Return (x, y) of the center of cell containing provided text 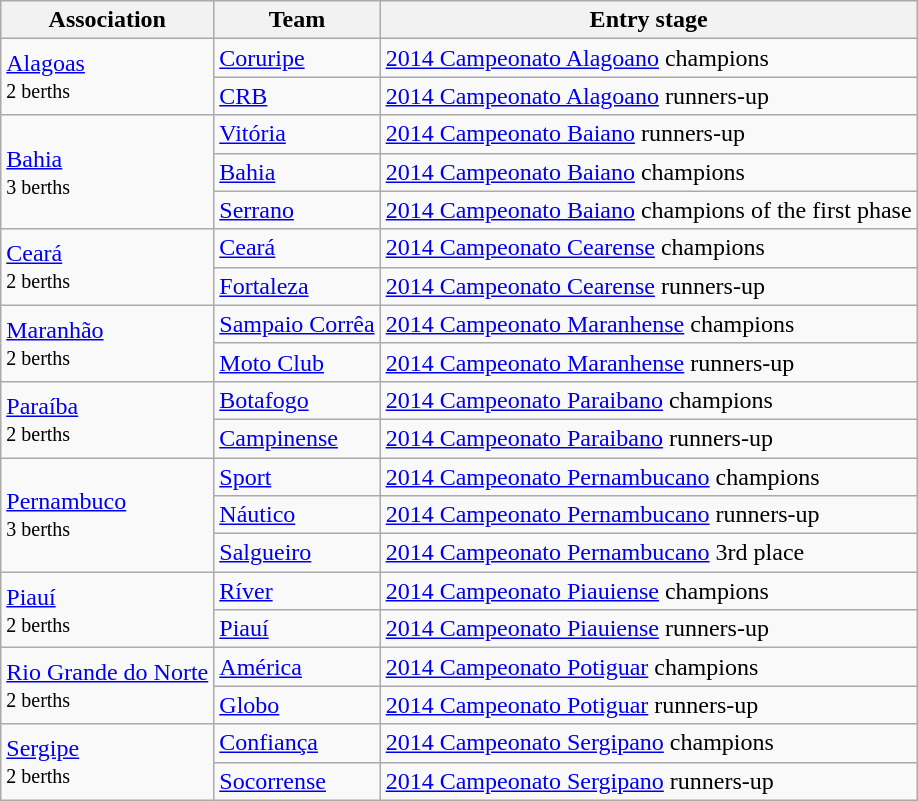
Maranhão2 berths (108, 343)
2014 Campeonato Potiguar runners-up (648, 705)
2014 Campeonato Sergipano runners-up (648, 781)
2014 Campeonato Baiano champions (648, 172)
Sampaio Corrêa (297, 324)
Globo (297, 705)
2014 Campeonato Piauiense champions (648, 591)
2014 Campeonato Piauiense runners-up (648, 629)
2014 Campeonato Alagoano champions (648, 58)
América (297, 667)
2014 Campeonato Baiano runners-up (648, 134)
Sergipe2 berths (108, 762)
Serrano (297, 210)
Botafogo (297, 400)
2014 Campeonato Sergipano champions (648, 743)
Piauí2 berths (108, 610)
2014 Campeonato Potiguar champions (648, 667)
Entry stage (648, 20)
2014 Campeonato Cearense champions (648, 248)
Moto Club (297, 362)
Paraíba2 berths (108, 419)
Fortaleza (297, 286)
2014 Campeonato Pernambucano champions (648, 477)
2014 Campeonato Paraibano runners-up (648, 438)
2014 Campeonato Pernambucano runners-up (648, 515)
Salgueiro (297, 553)
Confiança (297, 743)
CRB (297, 96)
2014 Campeonato Maranhense runners-up (648, 362)
Vitória (297, 134)
Ceará (297, 248)
Ceará2 berths (108, 267)
Bahia3 berths (108, 172)
Ríver (297, 591)
Socorrense (297, 781)
2014 Campeonato Maranhense champions (648, 324)
Association (108, 20)
2014 Campeonato Pernambucano 3rd place (648, 553)
Bahia (297, 172)
Náutico (297, 515)
Piauí (297, 629)
2014 Campeonato Cearense runners-up (648, 286)
2014 Campeonato Alagoano runners-up (648, 96)
Pernambuco3 berths (108, 515)
Alagoas2 berths (108, 77)
2014 Campeonato Paraibano champions (648, 400)
Campinense (297, 438)
Rio Grande do Norte2 berths (108, 686)
2014 Campeonato Baiano champions of the first phase (648, 210)
Coruripe (297, 58)
Sport (297, 477)
Team (297, 20)
